Scan for the cell matching the given text and deliver its [x, y] coordinate at center. 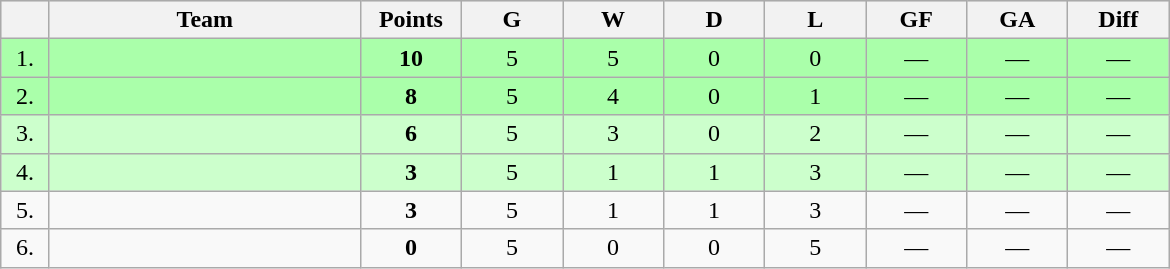
L [816, 20]
1. [26, 58]
Team [204, 20]
2. [26, 96]
GF [916, 20]
3. [26, 134]
6. [26, 248]
G [512, 20]
8 [410, 96]
D [714, 20]
6 [410, 134]
Points [410, 20]
Diff [1118, 20]
4 [612, 96]
GA [1018, 20]
4. [26, 172]
2 [816, 134]
5. [26, 210]
W [612, 20]
10 [410, 58]
